Pinpoint the cell where the given text exists, returning its (x, y) midpoint coordinate. 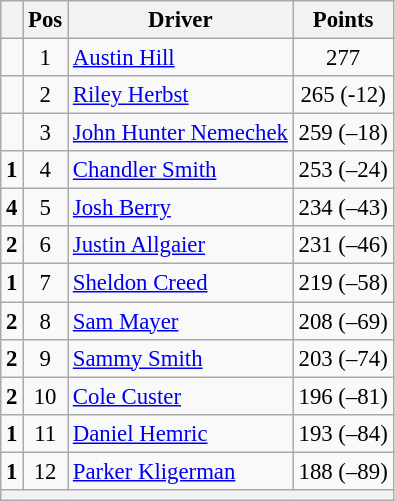
3 (46, 133)
6 (46, 245)
277 (343, 58)
265 (-12) (343, 95)
Driver (181, 20)
259 (–18) (343, 133)
Sammy Smith (181, 358)
9 (46, 358)
253 (–24) (343, 170)
8 (46, 321)
Parker Kligerman (181, 471)
Points (343, 20)
12 (46, 471)
Sheldon Creed (181, 283)
Riley Herbst (181, 95)
193 (–84) (343, 433)
188 (–89) (343, 471)
219 (–58) (343, 283)
203 (–74) (343, 358)
7 (46, 283)
5 (46, 208)
231 (–46) (343, 245)
Daniel Hemric (181, 433)
Justin Allgaier (181, 245)
Cole Custer (181, 396)
196 (–81) (343, 396)
208 (–69) (343, 321)
Sam Mayer (181, 321)
234 (–43) (343, 208)
Austin Hill (181, 58)
11 (46, 433)
John Hunter Nemechek (181, 133)
10 (46, 396)
Chandler Smith (181, 170)
Pos (46, 20)
Josh Berry (181, 208)
